Return [X, Y] of the center of cell containing provided text 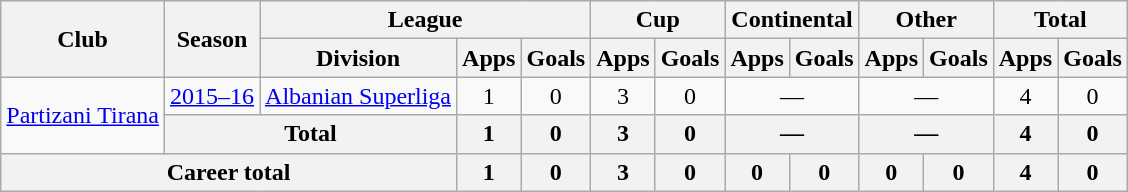
Cup [658, 20]
Division [358, 58]
2015–16 [212, 96]
Partizani Tirana [83, 115]
Career total [229, 172]
Season [212, 39]
League [426, 20]
Continental [792, 20]
Club [83, 39]
Other [926, 20]
Albanian Superliga [358, 96]
